Return [X, Y] of the center of cell containing provided text 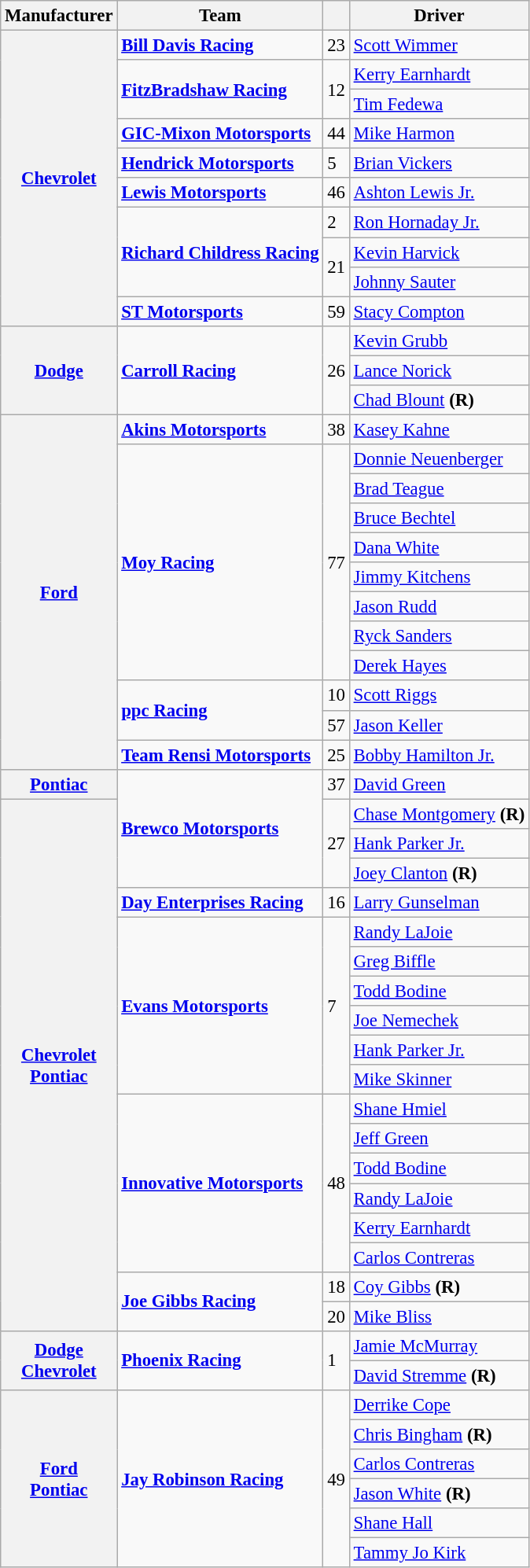
Kevin Harvick [439, 252]
Ron Hornaday Jr. [439, 223]
Lewis Motorsports [220, 193]
Bobby Hamilton Jr. [439, 755]
Richard Childress Racing [220, 252]
Day Enterprises Racing [220, 903]
1 [337, 1360]
48 [337, 1183]
Hendrick Motorsports [220, 164]
ChevroletPontiac [59, 1065]
GIC-Mixon Motorsports [220, 134]
Jason Rudd [439, 607]
38 [337, 429]
Chevrolet [59, 179]
Manufacturer [59, 16]
Driver [439, 16]
26 [337, 370]
ppc Racing [220, 711]
FordPontiac [59, 1479]
Ford [59, 591]
16 [337, 903]
Innovative Motorsports [220, 1183]
Shane Hmiel [439, 1110]
Johnny Sauter [439, 282]
Phoenix Racing [220, 1360]
Brian Vickers [439, 164]
DodgeChevrolet [59, 1360]
Coy Gibbs (R) [439, 1286]
Stacy Compton [439, 311]
Jeff Green [439, 1139]
Evans Motorsports [220, 1006]
Bill Davis Racing [220, 46]
Akins Motorsports [220, 429]
Ryck Sanders [439, 636]
Dodge [59, 370]
20 [337, 1316]
Derek Hayes [439, 666]
Jason White (R) [439, 1494]
37 [337, 784]
Brewco Motorsports [220, 828]
Lance Norick [439, 370]
23 [337, 46]
Team [220, 16]
59 [337, 311]
Mike Harmon [439, 134]
Jay Robinson Racing [220, 1479]
27 [337, 843]
Mike Bliss [439, 1316]
Kevin Grubb [439, 340]
57 [337, 725]
Jamie McMurray [439, 1346]
Donnie Neuenberger [439, 459]
7 [337, 1006]
Jason Keller [439, 725]
David Stremme (R) [439, 1375]
Jimmy Kitchens [439, 577]
10 [337, 696]
Ashton Lewis Jr. [439, 193]
Shane Hall [439, 1523]
5 [337, 164]
Mike Skinner [439, 1080]
Bruce Bechtel [439, 518]
Team Rensi Motorsports [220, 755]
Scott Riggs [439, 696]
Brad Teague [439, 488]
Pontiac [59, 784]
Joe Nemechek [439, 1021]
18 [337, 1286]
ST Motorsports [220, 311]
21 [337, 267]
David Green [439, 784]
Joey Clanton (R) [439, 873]
2 [337, 223]
Scott Wimmer [439, 46]
FitzBradshaw Racing [220, 90]
Joe Gibbs Racing [220, 1301]
Chad Blount (R) [439, 400]
44 [337, 134]
25 [337, 755]
Chase Montgomery (R) [439, 814]
46 [337, 193]
Moy Racing [220, 563]
Kasey Kahne [439, 429]
Dana White [439, 548]
Chris Bingham (R) [439, 1434]
Larry Gunselman [439, 903]
Tim Fedewa [439, 105]
Carroll Racing [220, 370]
Tammy Jo Kirk [439, 1553]
12 [337, 90]
77 [337, 563]
Derrike Cope [439, 1405]
Greg Biffle [439, 962]
49 [337, 1479]
